Return the (x, y) coordinate for the center point of the cell that contains the specified text.  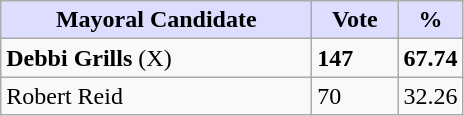
Robert Reid (156, 96)
% (430, 20)
32.26 (430, 96)
70 (355, 96)
67.74 (430, 58)
Debbi Grills (X) (156, 58)
Mayoral Candidate (156, 20)
147 (355, 58)
Vote (355, 20)
